Determine the (x, y) coordinate at the center of the cell enclosing the given text.  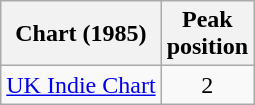
Chart (1985) (81, 34)
Peakposition (207, 34)
2 (207, 85)
UK Indie Chart (81, 85)
